Scan for the cell matching the given text and deliver its [x, y] coordinate at center. 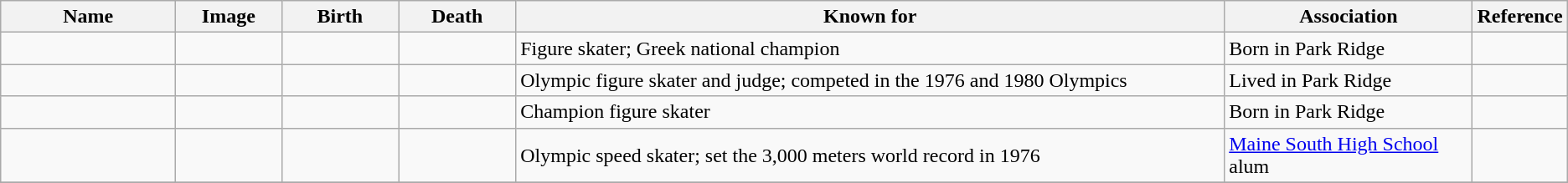
Olympic figure skater and judge; competed in the 1976 and 1980 Olympics [870, 80]
Name [89, 17]
Olympic speed skater; set the 3,000 meters world record in 1976 [870, 155]
Champion figure skater [870, 112]
Image [229, 17]
Association [1349, 17]
Birth [340, 17]
Lived in Park Ridge [1349, 80]
Known for [870, 17]
Death [457, 17]
Reference [1519, 17]
Maine South High School alum [1349, 155]
Figure skater; Greek national champion [870, 48]
